Locate the cell with the specified text and output its (x, y) center coordinate. 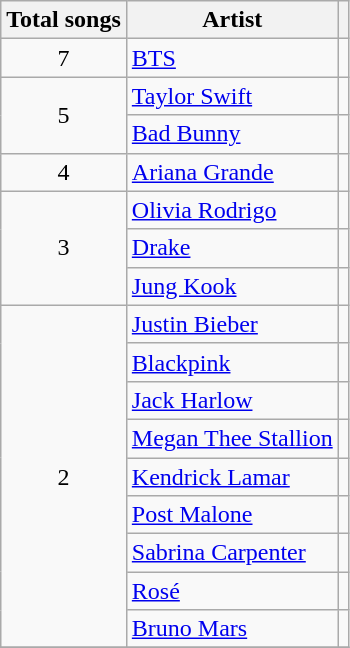
Bruno Mars (232, 629)
Olivia Rodrigo (232, 210)
Kendrick Lamar (232, 477)
Jack Harlow (232, 400)
BTS (232, 58)
Jung Kook (232, 286)
Rosé (232, 591)
Drake (232, 248)
7 (64, 58)
Blackpink (232, 362)
Bad Bunny (232, 134)
2 (64, 476)
3 (64, 248)
Post Malone (232, 515)
Justin Bieber (232, 324)
4 (64, 172)
Sabrina Carpenter (232, 553)
Ariana Grande (232, 172)
Artist (232, 20)
Total songs (64, 20)
5 (64, 115)
Taylor Swift (232, 96)
Megan Thee Stallion (232, 438)
